Return the [x, y] coordinate for the center point of the cell that contains the specified text.  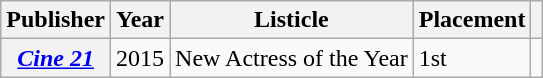
Cine 21 [56, 58]
Placement [472, 20]
Publisher [56, 20]
Listicle [292, 20]
2015 [140, 58]
Year [140, 20]
1st [472, 58]
New Actress of the Year [292, 58]
